Search for the cell housing the specified text and yield its [x, y] center coordinate. 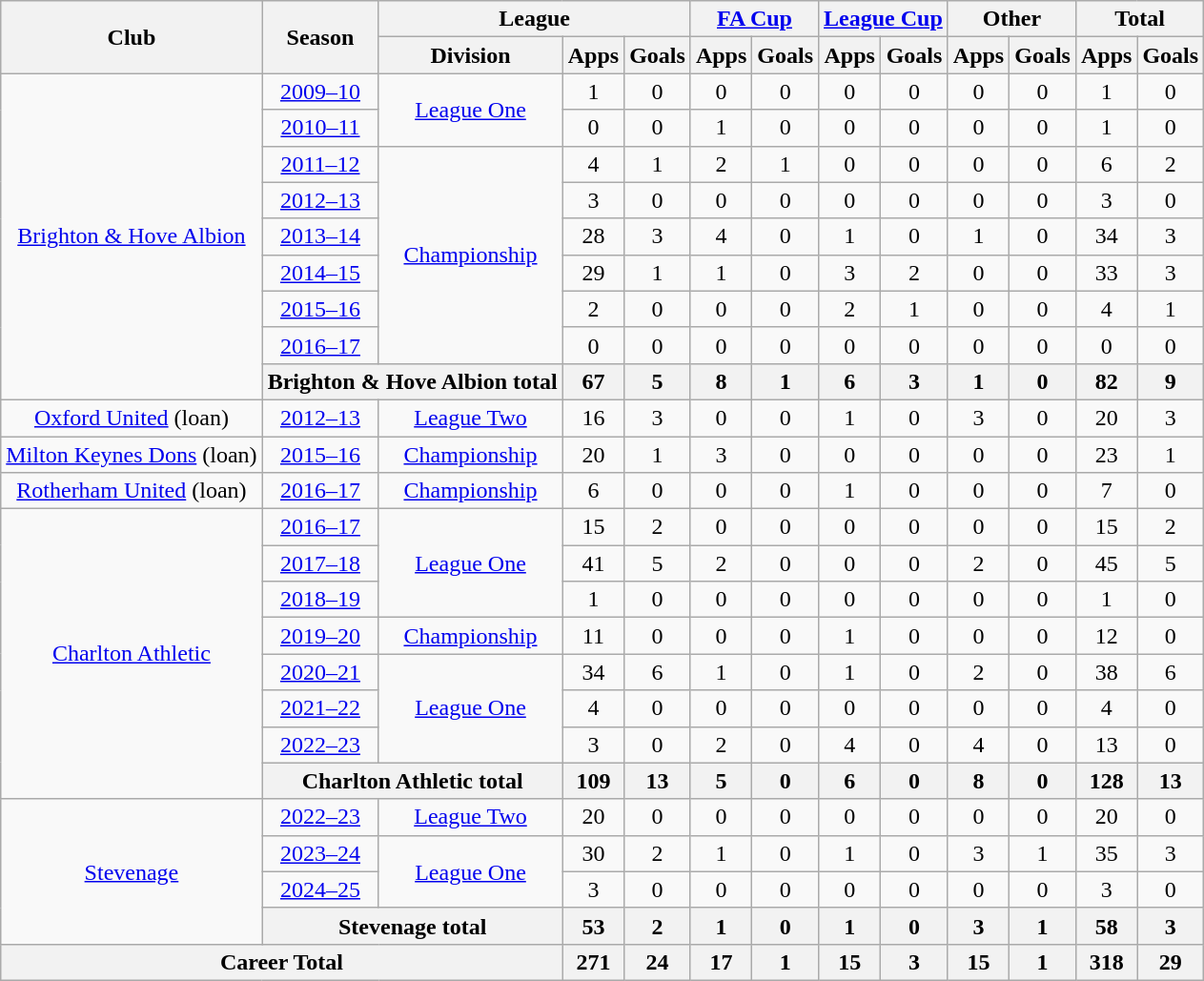
271 [593, 962]
Club [132, 37]
53 [593, 926]
Milton Keynes Dons (loan) [132, 455]
82 [1106, 381]
Season [320, 37]
Brighton & Hove Albion [132, 236]
2013–14 [320, 236]
Rotherham United (loan) [132, 491]
2017–18 [320, 563]
FA Cup [754, 19]
2024–25 [320, 889]
Stevenage total [412, 926]
35 [1106, 853]
12 [1106, 636]
Total [1139, 19]
2023–24 [320, 853]
Division [471, 55]
2014–15 [320, 273]
9 [1171, 381]
41 [593, 563]
2010–11 [320, 128]
Brighton & Hove Albion total [412, 381]
38 [1106, 672]
45 [1106, 563]
109 [593, 781]
2020–21 [320, 672]
Charlton Athletic [132, 654]
2009–10 [320, 92]
Oxford United (loan) [132, 418]
2011–12 [320, 164]
30 [593, 853]
58 [1106, 926]
28 [593, 236]
League [535, 19]
Other [1011, 19]
2018–19 [320, 600]
7 [1106, 491]
Career Total [282, 962]
17 [721, 962]
2021–22 [320, 708]
24 [658, 962]
67 [593, 381]
11 [593, 636]
16 [593, 418]
2019–20 [320, 636]
23 [1106, 455]
318 [1106, 962]
128 [1106, 781]
Stevenage [132, 871]
League Cup [884, 19]
33 [1106, 273]
Charlton Athletic total [412, 781]
